Find where the given text appears and provide that cell's center as [X, Y] coordinate. 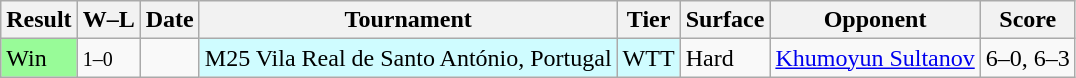
Win [39, 58]
Surface [725, 20]
Result [39, 20]
Date [170, 20]
W–L [108, 20]
Opponent [875, 20]
Score [1028, 20]
Khumoyun Sultanov [875, 58]
M25 Vila Real de Santo António, Portugal [408, 58]
WTT [648, 58]
Tier [648, 20]
Hard [725, 58]
6–0, 6–3 [1028, 58]
1–0 [108, 58]
Tournament [408, 20]
